Provide the [X, Y] coordinate of the cell's center where the given text is located.  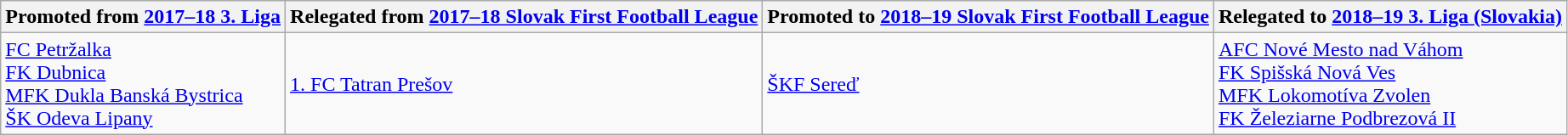
ŠKF Sereď [988, 83]
Promoted from 2017–18 3. Liga [143, 17]
FC PetržalkaFK DubnicaMFK Dukla Banská BystricaŠK Odeva Lipany [143, 83]
Relegated to 2018–19 3. Liga (Slovakia) [1389, 17]
AFC Nové Mesto nad VáhomFK Spišská Nová VesMFK Lokomotíva ZvolenFK Železiarne Podbrezová II [1389, 83]
1. FC Tatran Prešov [524, 83]
Promoted to 2018–19 Slovak First Football League [988, 17]
Relegated from 2017–18 Slovak First Football League [524, 17]
